Output the [X, Y] coordinate of the center of the cell containing the given text.  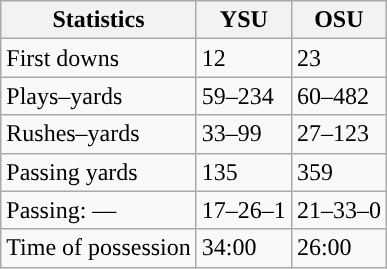
Time of possession [99, 248]
23 [338, 58]
Passing yards [99, 172]
34:00 [244, 248]
Statistics [99, 20]
OSU [338, 20]
359 [338, 172]
59–234 [244, 96]
Passing: –– [99, 210]
26:00 [338, 248]
27–123 [338, 134]
21–33–0 [338, 210]
Rushes–yards [99, 134]
33–99 [244, 134]
60–482 [338, 96]
First downs [99, 58]
135 [244, 172]
YSU [244, 20]
17–26–1 [244, 210]
Plays–yards [99, 96]
12 [244, 58]
